Return the [X, Y] coordinate for the center point of the cell that contains the specified text.  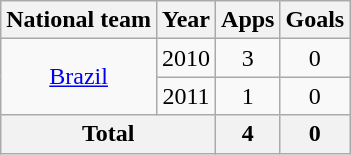
2010 [186, 58]
Brazil [79, 77]
2011 [186, 96]
Year [186, 20]
3 [248, 58]
Total [108, 134]
1 [248, 96]
Apps [248, 20]
Goals [315, 20]
National team [79, 20]
4 [248, 134]
